Capture the cell that displays the provided text and extract its [x, y] central coordinate. 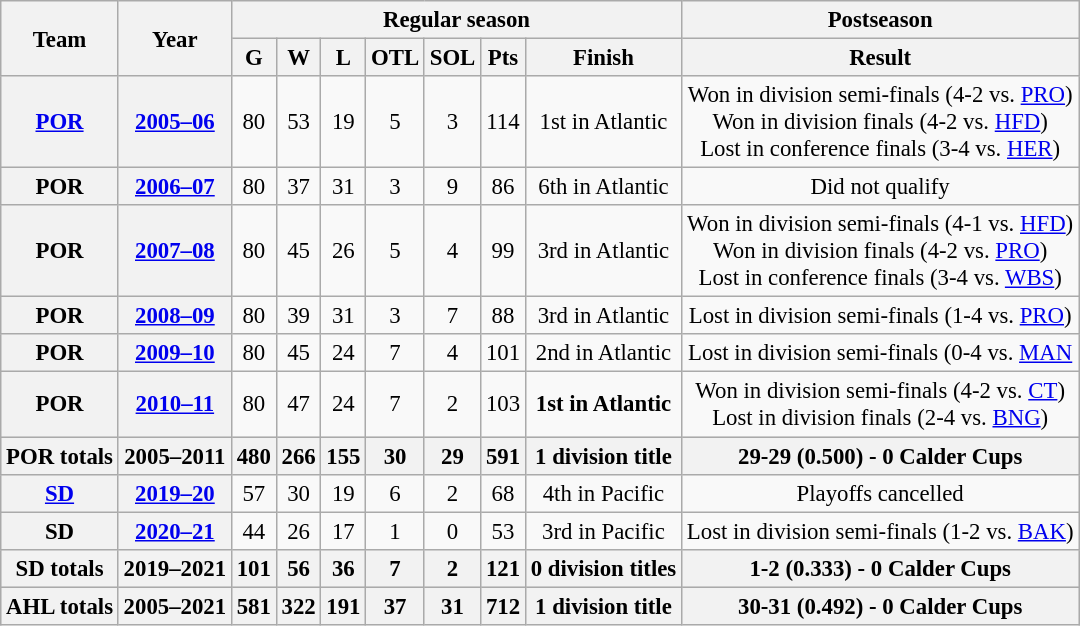
2nd in Atlantic [603, 353]
OTL [396, 58]
99 [504, 251]
39 [298, 316]
68 [504, 493]
191 [344, 606]
2009–10 [174, 353]
Playoffs cancelled [880, 493]
29 [452, 456]
SD totals [60, 568]
Won in division semi-finals (4-2 vs. PRO) Won in division finals (4-2 vs. HFD) Lost in conference finals (3-4 vs. HER) [880, 122]
9 [452, 187]
266 [298, 456]
30-31 (0.492) - 0 Calder Cups [880, 606]
W [298, 58]
Result [880, 58]
Did not qualify [880, 187]
712 [504, 606]
86 [504, 187]
121 [504, 568]
29-29 (0.500) - 0 Calder Cups [880, 456]
6 [396, 493]
47 [298, 404]
0 [452, 531]
36 [344, 568]
G [254, 58]
56 [298, 568]
480 [254, 456]
114 [504, 122]
2006–07 [174, 187]
2005–2021 [174, 606]
2007–08 [174, 251]
2020–21 [174, 531]
Team [60, 38]
POR totals [60, 456]
Postseason [880, 20]
17 [344, 531]
Won in division semi-finals (4-1 vs. HFD) Won in division finals (4-2 vs. PRO) Lost in conference finals (3-4 vs. WBS) [880, 251]
591 [504, 456]
155 [344, 456]
Lost in division semi-finals (0-4 vs. MAN [880, 353]
L [344, 58]
44 [254, 531]
2010–11 [174, 404]
581 [254, 606]
2019–2021 [174, 568]
Pts [504, 58]
Won in division semi-finals (4-2 vs. CT) Lost in division finals (2-4 vs. BNG) [880, 404]
322 [298, 606]
1-2 (0.333) - 0 Calder Cups [880, 568]
Lost in division semi-finals (1-4 vs. PRO) [880, 316]
57 [254, 493]
Lost in division semi-finals (1-2 vs. BAK) [880, 531]
2008–09 [174, 316]
Year [174, 38]
2019–20 [174, 493]
2005–06 [174, 122]
0 division titles [603, 568]
103 [504, 404]
4th in Pacific [603, 493]
SOL [452, 58]
AHL totals [60, 606]
1 [396, 531]
88 [504, 316]
3rd in Pacific [603, 531]
Finish [603, 58]
2005–2011 [174, 456]
6th in Atlantic [603, 187]
Regular season [456, 20]
